For the text-containing cell, return its midpoint in (X, Y) coordinate format. 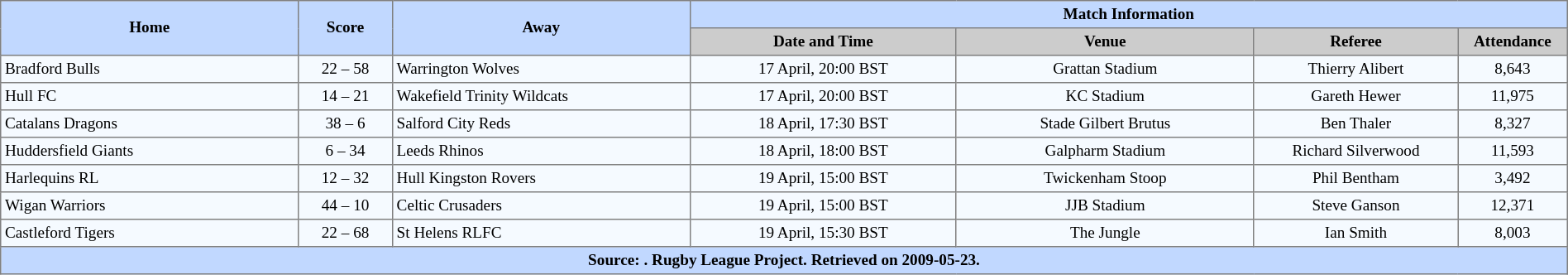
8,643 (1513, 70)
Ian Smith (1355, 234)
Thierry Alibert (1355, 70)
Ben Thaler (1355, 124)
The Jungle (1105, 234)
3,492 (1513, 179)
Richard Silverwood (1355, 151)
JJB Stadium (1105, 205)
Harlequins RL (150, 179)
12,371 (1513, 205)
11,975 (1513, 96)
Stade Gilbert Brutus (1105, 124)
Phil Bentham (1355, 179)
Wigan Warriors (150, 205)
Attendance (1513, 41)
6 – 34 (346, 151)
Steve Ganson (1355, 205)
14 – 21 (346, 96)
Warrington Wolves (541, 70)
22 – 58 (346, 70)
12 – 32 (346, 179)
Date and Time (823, 41)
19 April, 15:30 BST (823, 234)
38 – 6 (346, 124)
Hull FC (150, 96)
8,003 (1513, 234)
22 – 68 (346, 234)
Salford City Reds (541, 124)
Bradford Bulls (150, 70)
St Helens RLFC (541, 234)
8,327 (1513, 124)
Castleford Tigers (150, 234)
Venue (1105, 41)
18 April, 17:30 BST (823, 124)
Leeds Rhinos (541, 151)
Wakefield Trinity Wildcats (541, 96)
Twickenham Stoop (1105, 179)
18 April, 18:00 BST (823, 151)
Celtic Crusaders (541, 205)
Galpharm Stadium (1105, 151)
Grattan Stadium (1105, 70)
Catalans Dragons (150, 124)
Source: . Rugby League Project. Retrieved on 2009-05-23. (784, 260)
11,593 (1513, 151)
Match Information (1128, 15)
Home (150, 28)
Score (346, 28)
Hull Kingston Rovers (541, 179)
KC Stadium (1105, 96)
Gareth Hewer (1355, 96)
44 – 10 (346, 205)
Away (541, 28)
Huddersfield Giants (150, 151)
Referee (1355, 41)
